Determine the [X, Y] coordinate at the center of the cell enclosing the given text.  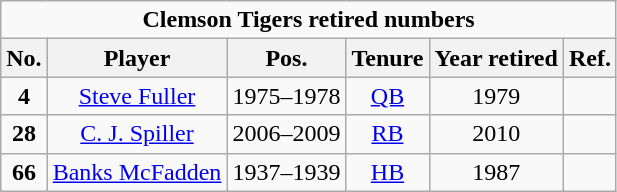
1987 [496, 172]
Steve Fuller [137, 96]
28 [24, 134]
1975–1978 [286, 96]
Clemson Tigers retired numbers [309, 20]
Year retired [496, 58]
Player [137, 58]
Tenure [388, 58]
66 [24, 172]
No. [24, 58]
2006–2009 [286, 134]
2010 [496, 134]
RB [388, 134]
QB [388, 96]
4 [24, 96]
Banks McFadden [137, 172]
HB [388, 172]
1979 [496, 96]
1937–1939 [286, 172]
Pos. [286, 58]
Ref. [590, 58]
C. J. Spiller [137, 134]
